Extract the (X, Y) coordinate from the center of the cell holding the provided text.  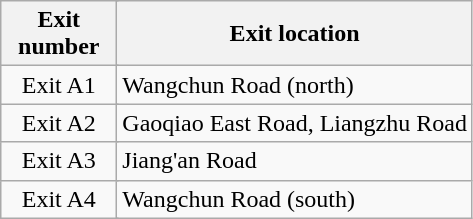
Exit number (59, 34)
Jiang'an Road (295, 161)
Exit A2 (59, 123)
Exit A3 (59, 161)
Wangchun Road (south) (295, 199)
Exit A1 (59, 85)
Exit A4 (59, 199)
Wangchun Road (north) (295, 85)
Gaoqiao East Road, Liangzhu Road (295, 123)
Exit location (295, 34)
